Provide the (x, y) coordinate of the cell's center where the given text is located.  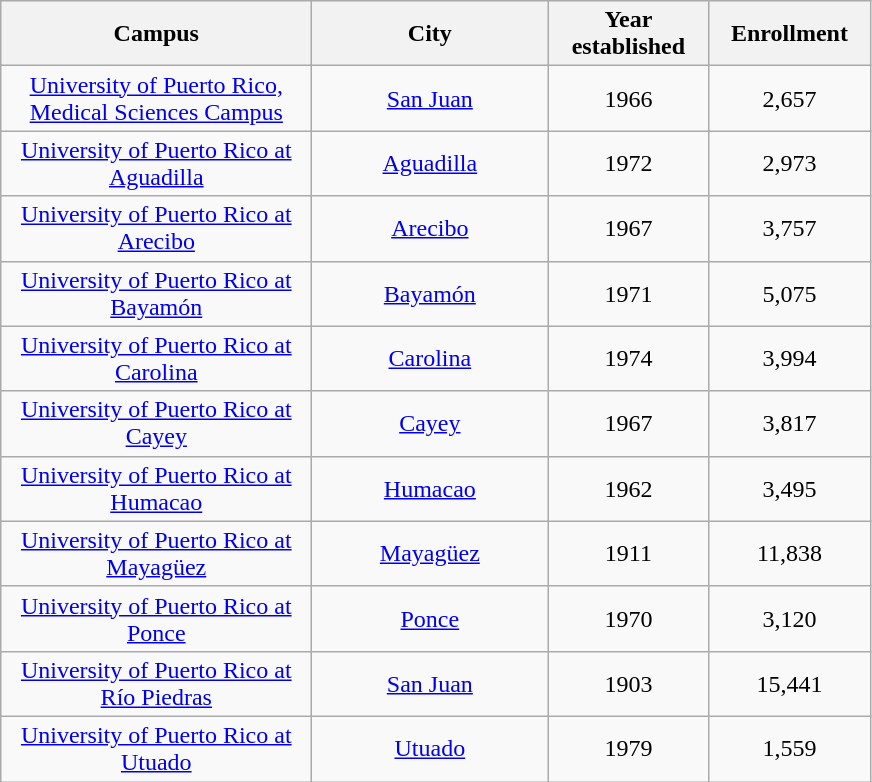
Humacao (430, 488)
1911 (628, 554)
1962 (628, 488)
University of Puerto Rico at Humacao (156, 488)
Bayamón (430, 294)
Cayey (430, 424)
University of Puerto Rico at Arecibo (156, 228)
Carolina (430, 358)
3,757 (790, 228)
1972 (628, 164)
3,994 (790, 358)
Utuado (430, 748)
15,441 (790, 684)
11,838 (790, 554)
University of Puerto Rico at Utuado (156, 748)
1,559 (790, 748)
Aguadilla (430, 164)
1970 (628, 618)
3,495 (790, 488)
1979 (628, 748)
Mayagüez (430, 554)
5,075 (790, 294)
University of Puerto Rico at Carolina (156, 358)
Arecibo (430, 228)
City (430, 34)
Campus (156, 34)
University of Puerto Rico at Río Piedras (156, 684)
2,657 (790, 98)
1971 (628, 294)
2,973 (790, 164)
University of Puerto Rico at Mayagüez (156, 554)
University of Puerto Rico at Ponce (156, 618)
Ponce (430, 618)
Enrollment (790, 34)
3,817 (790, 424)
University of Puerto Rico, Medical Sciences Campus (156, 98)
University of Puerto Rico at Cayey (156, 424)
3,120 (790, 618)
Year established (628, 34)
1966 (628, 98)
1974 (628, 358)
1903 (628, 684)
University of Puerto Rico at Aguadilla (156, 164)
University of Puerto Rico at Bayamón (156, 294)
